Find where the given text appears and provide that cell's center as [X, Y] coordinate. 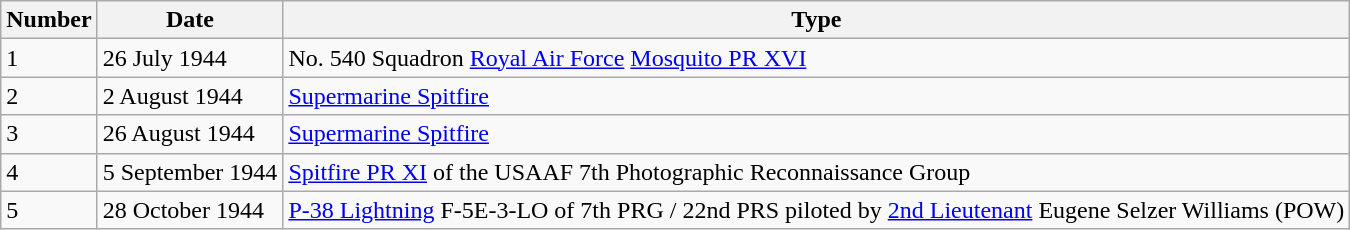
P-38 Lightning F-5E-3-LO of 7th PRG / 22nd PRS piloted by 2nd Lieutenant Eugene Selzer Williams (POW) [816, 210]
26 July 1944 [190, 58]
Date [190, 20]
5 September 1944 [190, 172]
2 August 1944 [190, 96]
3 [49, 134]
2 [49, 96]
No. 540 Squadron Royal Air Force Mosquito PR XVI [816, 58]
1 [49, 58]
28 October 1944 [190, 210]
4 [49, 172]
5 [49, 210]
Type [816, 20]
26 August 1944 [190, 134]
Number [49, 20]
Spitfire PR XI of the USAAF 7th Photographic Reconnaissance Group [816, 172]
